Pinpoint the cell where the given text exists, returning its [X, Y] midpoint coordinate. 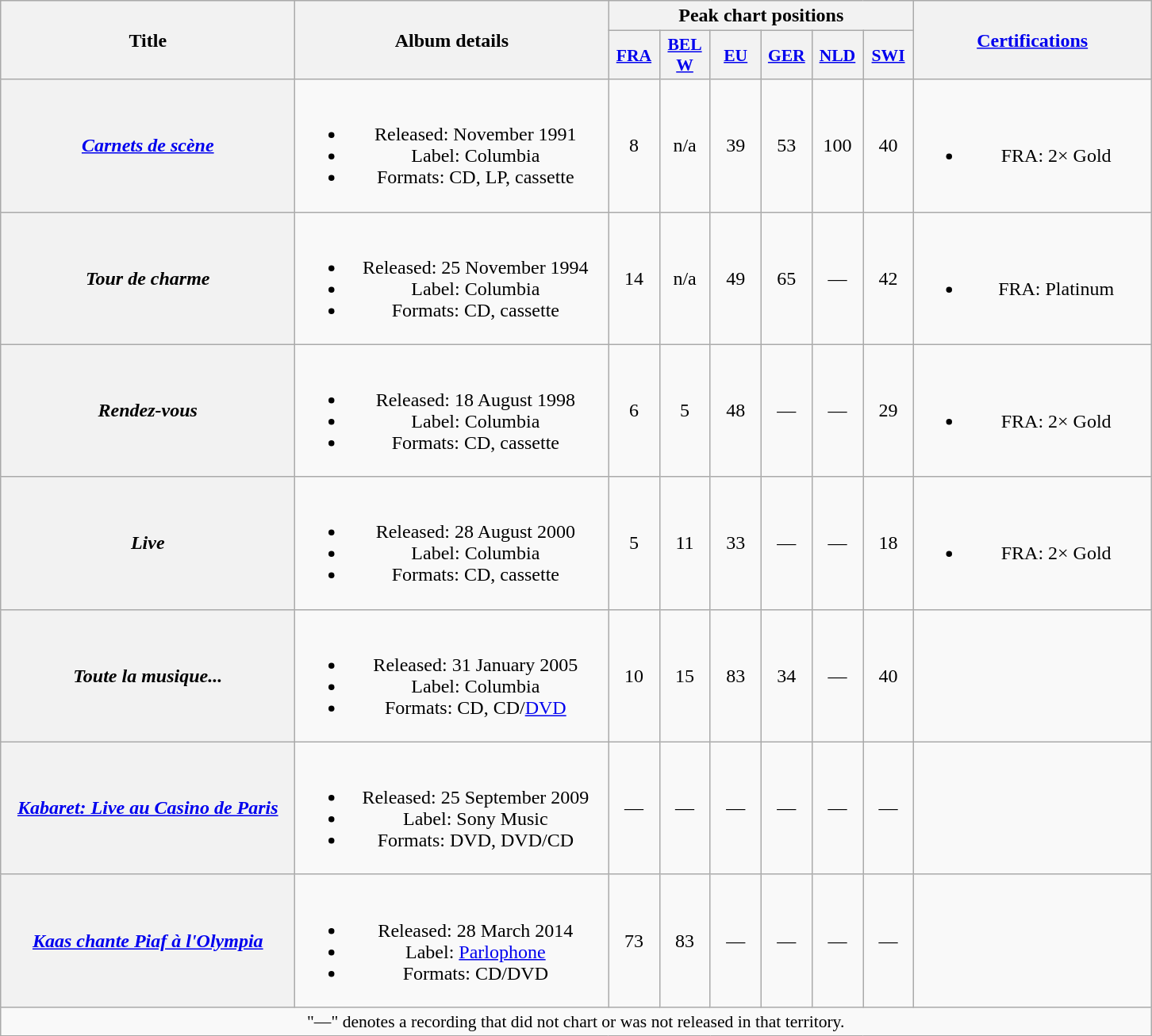
8 [634, 146]
Released: November 1991Label: ColumbiaFormats: CD, LP, cassette [452, 146]
33 [735, 543]
Kaas chante Piaf à l'Olympia [148, 941]
Released: 25 November 1994Label: ColumbiaFormats: CD, cassette [452, 278]
Certifications [1033, 40]
Released: 25 September 2009Label: Sony MusicFormats: DVD, DVD/CD [452, 808]
NLD [837, 56]
Live [148, 543]
29 [889, 411]
53 [786, 146]
49 [735, 278]
FRA: Platinum [1033, 278]
11 [685, 543]
Title [148, 40]
SWI [889, 56]
EU [735, 56]
15 [685, 676]
FRA [634, 56]
14 [634, 278]
42 [889, 278]
65 [786, 278]
GER [786, 56]
6 [634, 411]
Released: 31 January 2005Label: ColumbiaFormats: CD, CD/DVD [452, 676]
Released: 28 March 2014Label: ParlophoneFormats: CD/DVD [452, 941]
Released: 18 August 1998Label: ColumbiaFormats: CD, cassette [452, 411]
Tour de charme [148, 278]
73 [634, 941]
BEL W [685, 56]
Toute la musique... [148, 676]
100 [837, 146]
Released: 28 August 2000Label: ColumbiaFormats: CD, cassette [452, 543]
Peak chart positions [762, 16]
Carnets de scène [148, 146]
Album details [452, 40]
39 [735, 146]
18 [889, 543]
Kabaret: Live au Casino de Paris [148, 808]
10 [634, 676]
Rendez-vous [148, 411]
48 [735, 411]
"—" denotes a recording that did not chart or was not released in that territory. [576, 1021]
34 [786, 676]
